Determine the (X, Y) coordinate at the center of the cell enclosing the given text.  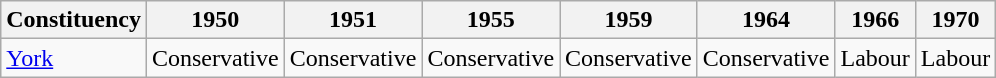
Constituency (74, 20)
1959 (629, 20)
1964 (766, 20)
1970 (955, 20)
1955 (491, 20)
1951 (353, 20)
1950 (215, 20)
1966 (875, 20)
York (74, 58)
